Identify which cell holds the provided text, then report its [X, Y] central coordinate. 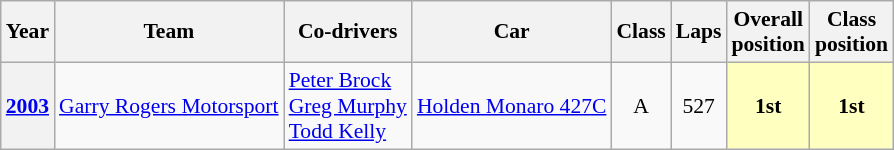
Holden Monaro 427C [512, 106]
Laps [699, 32]
Year [28, 32]
Co-drivers [348, 32]
Overallposition [768, 32]
527 [699, 106]
Classposition [852, 32]
Class [640, 32]
Garry Rogers Motorsport [169, 106]
A [640, 106]
Team [169, 32]
Car [512, 32]
2003 [28, 106]
Peter Brock Greg Murphy Todd Kelly [348, 106]
